Pinpoint the cell where the given text exists, returning its [X, Y] midpoint coordinate. 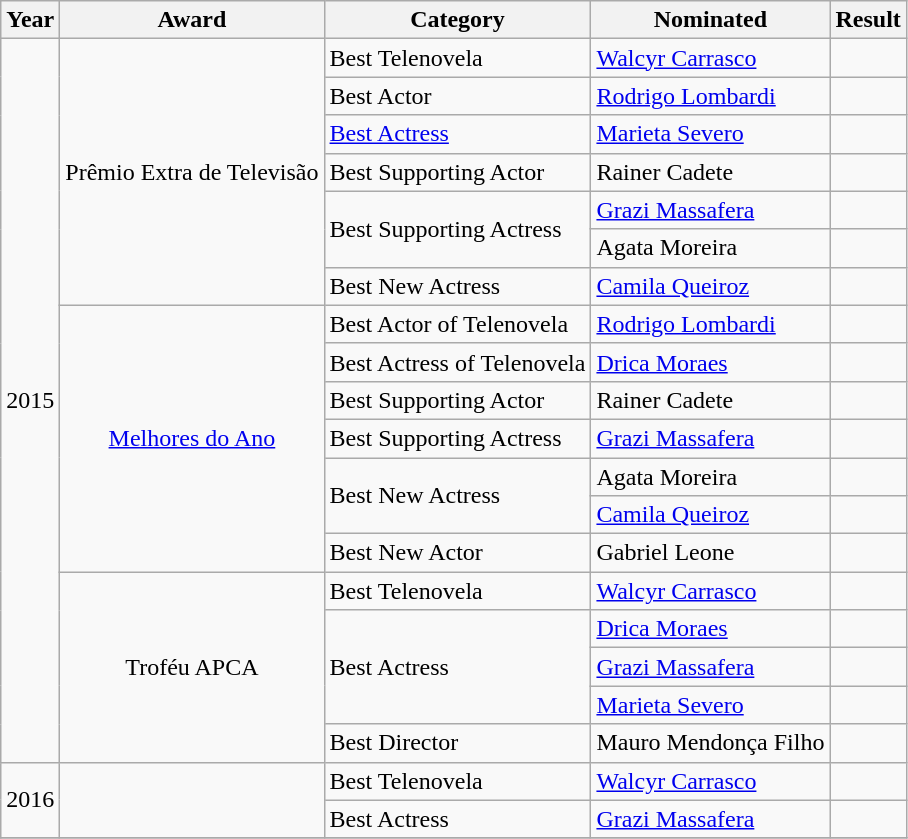
Melhores do Ano [192, 438]
Best Actress of Telenovela [458, 362]
Mauro Mendonça Filho [710, 743]
Best New Actor [458, 553]
Troféu APCA [192, 667]
Prêmio Extra de Televisão [192, 172]
2015 [30, 400]
Best Director [458, 743]
Category [458, 20]
Nominated [710, 20]
2016 [30, 800]
Best Actor of Telenovela [458, 324]
Result [868, 20]
Best Actor [458, 96]
Award [192, 20]
Year [30, 20]
Gabriel Leone [710, 553]
